Locate the cell with the specified text and output its [x, y] center coordinate. 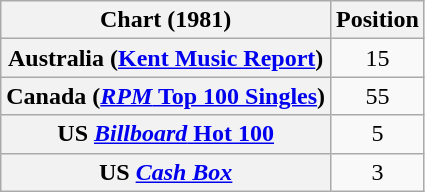
Canada (RPM Top 100 Singles) [166, 96]
US Cash Box [166, 172]
US Billboard Hot 100 [166, 134]
5 [378, 134]
15 [378, 58]
Position [378, 20]
Chart (1981) [166, 20]
3 [378, 172]
55 [378, 96]
Australia (Kent Music Report) [166, 58]
